Search for the cell housing the specified text and yield its (X, Y) center coordinate. 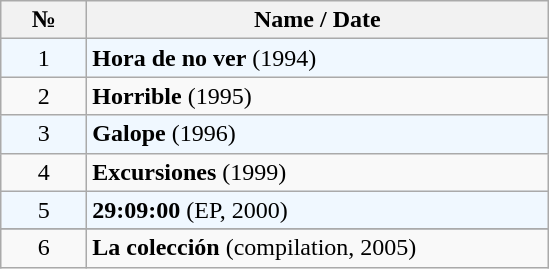
Excursiones (1999) (318, 172)
6 (44, 248)
Galope (1996) (318, 134)
4 (44, 172)
29:09:00 (EP, 2000) (318, 210)
1 (44, 58)
Horrible (1995) (318, 96)
№ (44, 20)
Hora de no ver (1994) (318, 58)
3 (44, 134)
2 (44, 96)
Name / Date (318, 20)
5 (44, 210)
La colección (compilation, 2005) (318, 248)
